Find where the given text appears and provide that cell's center as [x, y] coordinate. 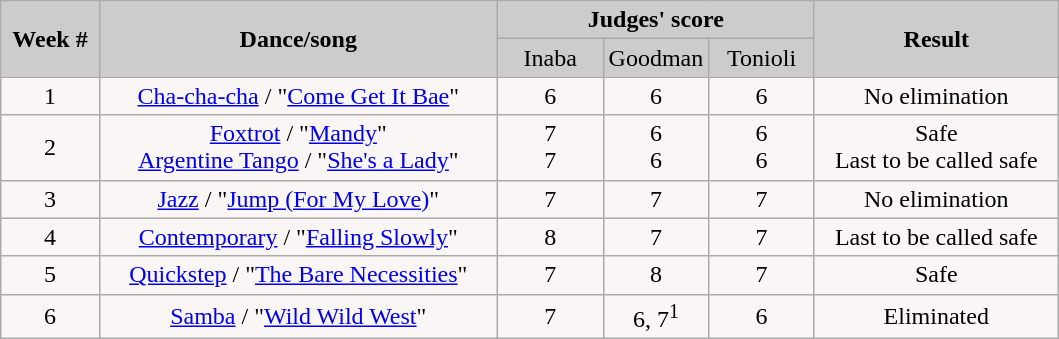
Samba / "Wild Wild West" [298, 316]
Cha-cha-cha / "Come Get It Bae" [298, 96]
Week # [50, 39]
Eliminated [936, 316]
4 [50, 237]
Safe [936, 275]
Last to be called safe [936, 237]
Foxtrot / "Mandy"Argentine Tango / "She's a Lady" [298, 148]
Inaba [550, 58]
77 [550, 148]
6, 71 [656, 316]
SafeLast to be called safe [936, 148]
3 [50, 199]
2 [50, 148]
Contemporary / "Falling Slowly" [298, 237]
5 [50, 275]
Jazz / "Jump (For My Love)" [298, 199]
Judges' score [656, 20]
Result [936, 39]
1 [50, 96]
Goodman [656, 58]
Tonioli [762, 58]
Dance/song [298, 39]
Quickstep / "The Bare Necessities" [298, 275]
